Capture the cell that displays the provided text and extract its [x, y] central coordinate. 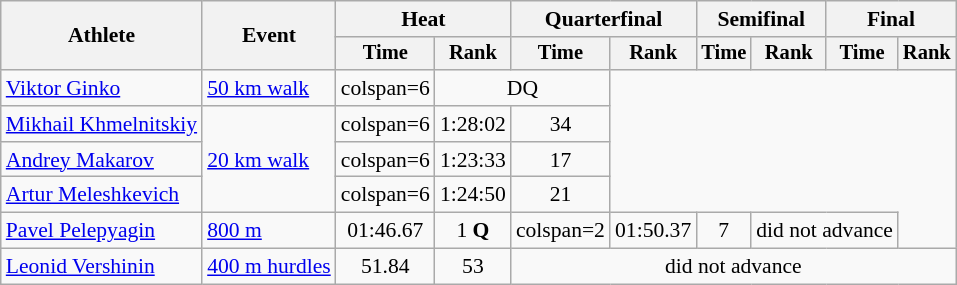
Final [890, 19]
50 km walk [269, 88]
Leonid Vershinin [102, 267]
34 [560, 124]
1:23:33 [473, 160]
1 Q [473, 231]
Viktor Ginko [102, 88]
1:28:02 [473, 124]
53 [473, 267]
Quarterfinal [604, 19]
Event [269, 36]
Mikhail Khmelnitskiy [102, 124]
Heat [424, 19]
17 [560, 160]
01:46.67 [386, 231]
Athlete [102, 36]
400 m hurdles [269, 267]
01:50.37 [653, 231]
Artur Meleshkevich [102, 195]
800 m [269, 231]
Pavel Pelepyagin [102, 231]
Semifinal [761, 19]
20 km walk [269, 160]
7 [724, 231]
colspan=2 [560, 231]
1:24:50 [473, 195]
21 [560, 195]
Andrey Makarov [102, 160]
DQ [522, 88]
51.84 [386, 267]
